Provide the (X, Y) coordinate of the cell's center where the given text is located.  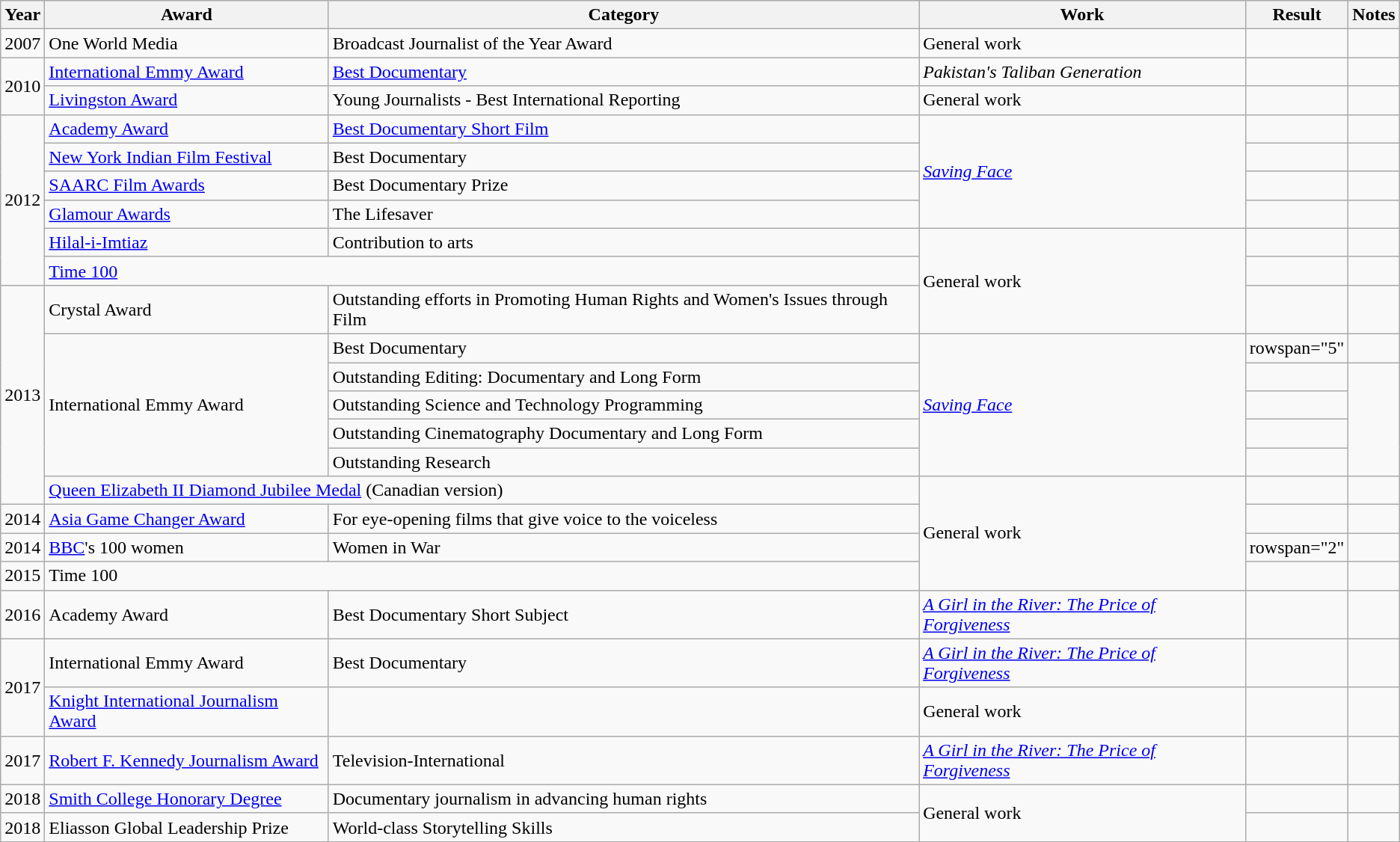
World-class Storytelling Skills (624, 827)
Knight International Journalism Award (187, 712)
Television-International (624, 760)
Outstanding Science and Technology Programming (624, 405)
Glamour Awards (187, 214)
Outstanding Editing: Documentary and Long Form (624, 376)
Result (1297, 15)
Women in War (624, 547)
Year (22, 15)
New York Indian Film Festival (187, 157)
Outstanding Research (624, 462)
Category (624, 15)
2012 (22, 200)
One World Media (187, 43)
SAARC Film Awards (187, 185)
BBC's 100 women (187, 547)
Crystal Award (187, 310)
Outstanding efforts in Promoting Human Rights and Women's Issues through Film (624, 310)
Eliasson Global Leadership Prize (187, 827)
Robert F. Kennedy Journalism Award (187, 760)
2010 (22, 86)
2016 (22, 615)
rowspan="5" (1297, 348)
Documentary journalism in advancing human rights (624, 799)
Best Documentary Prize (624, 185)
Contribution to arts (624, 242)
rowspan="2" (1297, 547)
2015 (22, 576)
Livingston Award (187, 100)
Pakistan's Taliban Generation (1083, 72)
Award (187, 15)
Smith College Honorary Degree (187, 799)
For eye-opening films that give voice to the voiceless (624, 519)
Asia Game Changer Award (187, 519)
Notes (1374, 15)
Work (1083, 15)
Hilal-i-Imtiaz (187, 242)
Young Journalists - Best International Reporting (624, 100)
Queen Elizabeth II Diamond Jubilee Medal (Canadian version) (482, 491)
The Lifesaver (624, 214)
Outstanding Cinematography Documentary and Long Form (624, 434)
Best Documentary Short Subject (624, 615)
Best Documentary Short Film (624, 129)
2013 (22, 395)
2007 (22, 43)
Broadcast Journalist of the Year Award (624, 43)
